Detect which cell encompasses the target text, then output its [x, y] center coordinate. 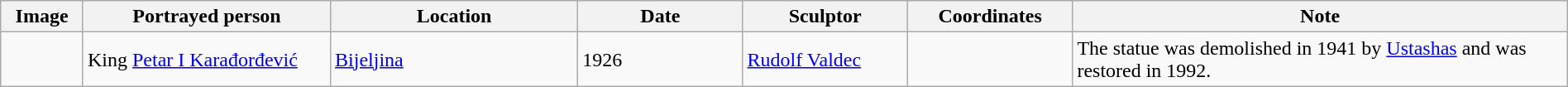
Sculptor [825, 17]
Rudolf Valdec [825, 60]
Image [42, 17]
King Petar I Karađorđević [207, 60]
Coordinates [989, 17]
Bijeljina [455, 60]
1926 [660, 60]
The statue was demolished in 1941 by Ustashas and was restored in 1992. [1320, 60]
Date [660, 17]
Portrayed person [207, 17]
Location [455, 17]
Note [1320, 17]
